Extract the (X, Y) coordinate from the center of the cell holding the provided text.  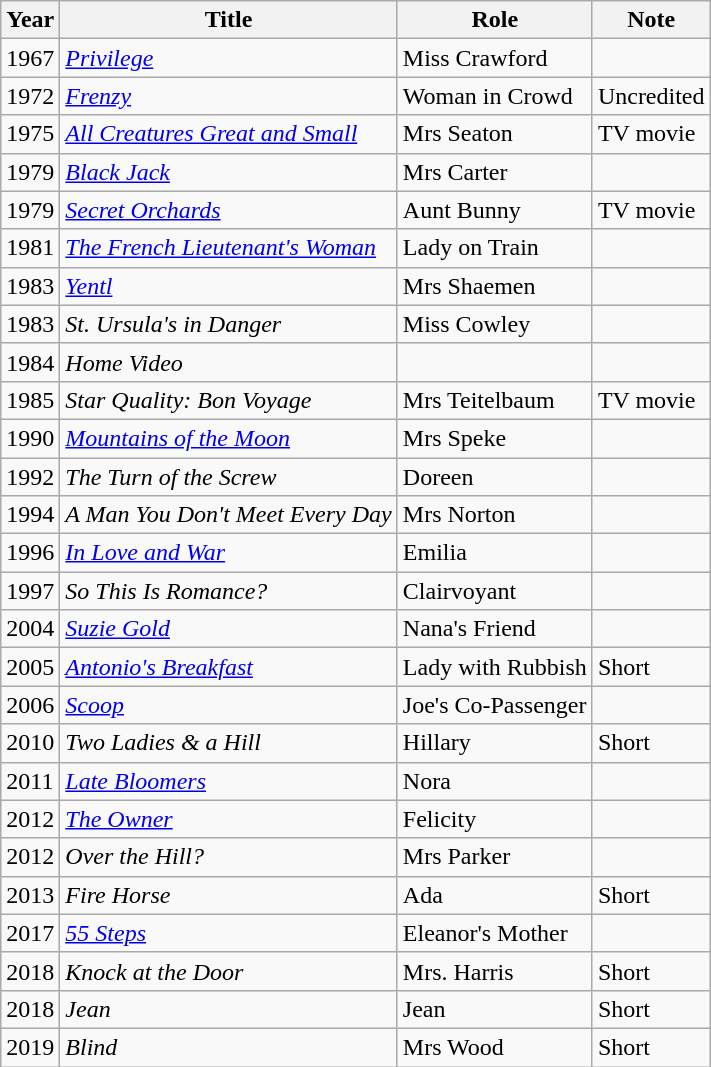
Knock at the Door (228, 971)
The Turn of the Screw (228, 477)
2011 (30, 781)
Eleanor's Mother (494, 933)
1992 (30, 477)
Black Jack (228, 172)
Over the Hill? (228, 857)
Fire Horse (228, 895)
Star Quality: Bon Voyage (228, 400)
55 Steps (228, 933)
Suzie Gold (228, 629)
Mrs Norton (494, 515)
Mrs Teitelbaum (494, 400)
Lady with Rubbish (494, 667)
Nana's Friend (494, 629)
2019 (30, 1047)
A Man You Don't Meet Every Day (228, 515)
1996 (30, 553)
Title (228, 20)
Late Bloomers (228, 781)
1997 (30, 591)
The Owner (228, 819)
Mrs Carter (494, 172)
Mrs Wood (494, 1047)
1994 (30, 515)
Clairvoyant (494, 591)
2013 (30, 895)
2006 (30, 705)
Role (494, 20)
Miss Cowley (494, 324)
2010 (30, 743)
Home Video (228, 362)
1972 (30, 96)
1984 (30, 362)
In Love and War (228, 553)
Yentl (228, 286)
Mrs Seaton (494, 134)
Aunt Bunny (494, 210)
Privilege (228, 58)
Ada (494, 895)
Two Ladies & a Hill (228, 743)
Miss Crawford (494, 58)
2004 (30, 629)
Lady on Train (494, 248)
All Creatures Great and Small (228, 134)
Mrs Parker (494, 857)
Uncredited (651, 96)
Mrs Speke (494, 438)
Secret Orchards (228, 210)
Joe's Co-Passenger (494, 705)
Antonio's Breakfast (228, 667)
2017 (30, 933)
1975 (30, 134)
The French Lieutenant's Woman (228, 248)
Mountains of the Moon (228, 438)
1967 (30, 58)
Frenzy (228, 96)
So This Is Romance? (228, 591)
Blind (228, 1047)
Note (651, 20)
1981 (30, 248)
Felicity (494, 819)
Scoop (228, 705)
Emilia (494, 553)
1985 (30, 400)
Doreen (494, 477)
Mrs. Harris (494, 971)
1990 (30, 438)
Woman in Crowd (494, 96)
Nora (494, 781)
2005 (30, 667)
Year (30, 20)
St. Ursula's in Danger (228, 324)
Mrs Shaemen (494, 286)
Hillary (494, 743)
